Find where the given text appears and provide that cell's center as [X, Y] coordinate. 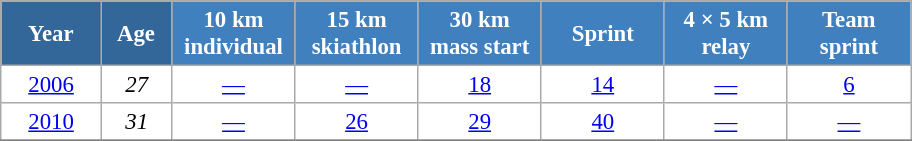
4 × 5 km relay [726, 34]
27 [136, 85]
40 [602, 122]
29 [480, 122]
31 [136, 122]
30 km mass start [480, 34]
6 [848, 85]
14 [602, 85]
Year [52, 34]
2010 [52, 122]
10 km individual [234, 34]
15 km skiathlon [356, 34]
Team sprint [848, 34]
26 [356, 122]
Sprint [602, 34]
2006 [52, 85]
Age [136, 34]
18 [480, 85]
